Capture the cell that displays the provided text and extract its [x, y] central coordinate. 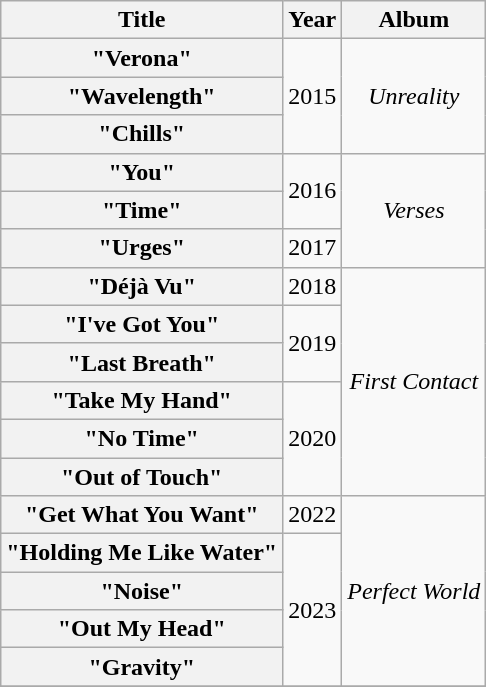
"I've Got You" [142, 324]
"Last Breath" [142, 362]
Year [312, 20]
"Gravity" [142, 667]
2015 [312, 96]
"Time" [142, 210]
"Noise" [142, 591]
"Verona" [142, 58]
Album [414, 20]
2023 [312, 610]
"Holding Me Like Water" [142, 553]
"You" [142, 172]
Title [142, 20]
2017 [312, 248]
"Out My Head" [142, 629]
2019 [312, 343]
2022 [312, 515]
Verses [414, 210]
"Wavelength" [142, 96]
2020 [312, 438]
"No Time" [142, 438]
"Chills" [142, 134]
"Get What You Want" [142, 515]
"Urges" [142, 248]
First Contact [414, 381]
"Take My Hand" [142, 400]
2018 [312, 286]
"Out of Touch" [142, 477]
Unreality [414, 96]
2016 [312, 191]
Perfect World [414, 591]
"Déjà Vu" [142, 286]
